Search for the cell housing the specified text and yield its [x, y] center coordinate. 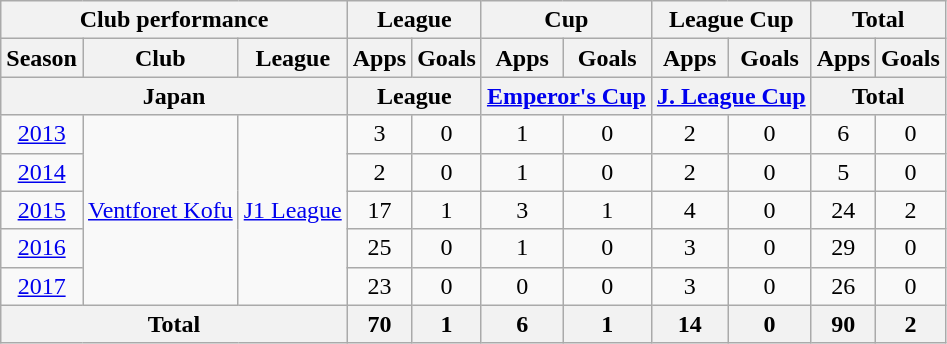
25 [379, 248]
Cup [566, 20]
4 [690, 210]
2017 [42, 286]
23 [379, 286]
14 [690, 324]
17 [379, 210]
Season [42, 58]
2015 [42, 210]
5 [843, 172]
2016 [42, 248]
Emperor's Cup [566, 96]
Japan [174, 96]
2014 [42, 172]
Club performance [174, 20]
90 [843, 324]
J1 League [292, 210]
J. League Cup [731, 96]
26 [843, 286]
29 [843, 248]
Club [160, 58]
24 [843, 210]
70 [379, 324]
League Cup [731, 20]
Ventforet Kofu [160, 210]
2013 [42, 134]
